From the cell containing the given text, extract its center point as (x, y) coordinate. 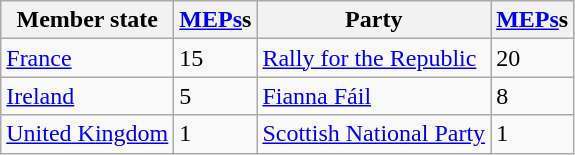
United Kingdom (88, 134)
Scottish National Party (374, 134)
France (88, 58)
Party (374, 20)
5 (216, 96)
15 (216, 58)
8 (532, 96)
Member state (88, 20)
Rally for the Republic (374, 58)
Fianna Fáil (374, 96)
Ireland (88, 96)
20 (532, 58)
